Scan for the cell matching the given text and deliver its [X, Y] coordinate at center. 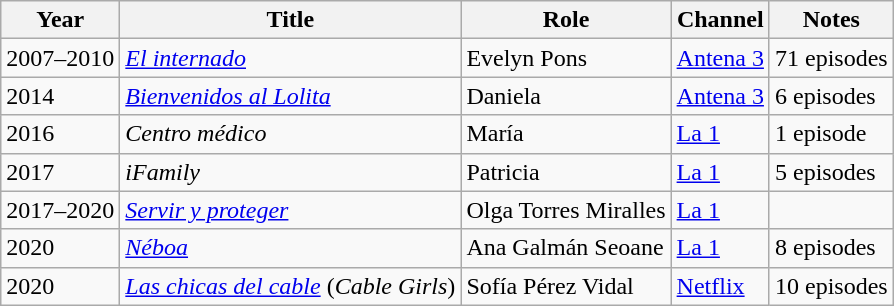
10 episodes [831, 286]
Centro médico [290, 134]
El internado [290, 58]
Sofía Pérez Vidal [566, 286]
Channel [720, 20]
Year [60, 20]
2014 [60, 96]
Notes [831, 20]
2017 [60, 172]
Néboa [290, 248]
Evelyn Pons [566, 58]
iFamily [290, 172]
Role [566, 20]
Patricia [566, 172]
Title [290, 20]
Netflix [720, 286]
Daniela [566, 96]
2007–2010 [60, 58]
8 episodes [831, 248]
Olga Torres Miralles [566, 210]
Bienvenidos al Lolita [290, 96]
5 episodes [831, 172]
1 episode [831, 134]
71 episodes [831, 58]
6 episodes [831, 96]
María [566, 134]
Las chicas del cable (Cable Girls) [290, 286]
Ana Galmán Seoane [566, 248]
Servir y proteger [290, 210]
2017–2020 [60, 210]
2016 [60, 134]
